Output the [x, y] coordinate of the center of the cell containing the given text.  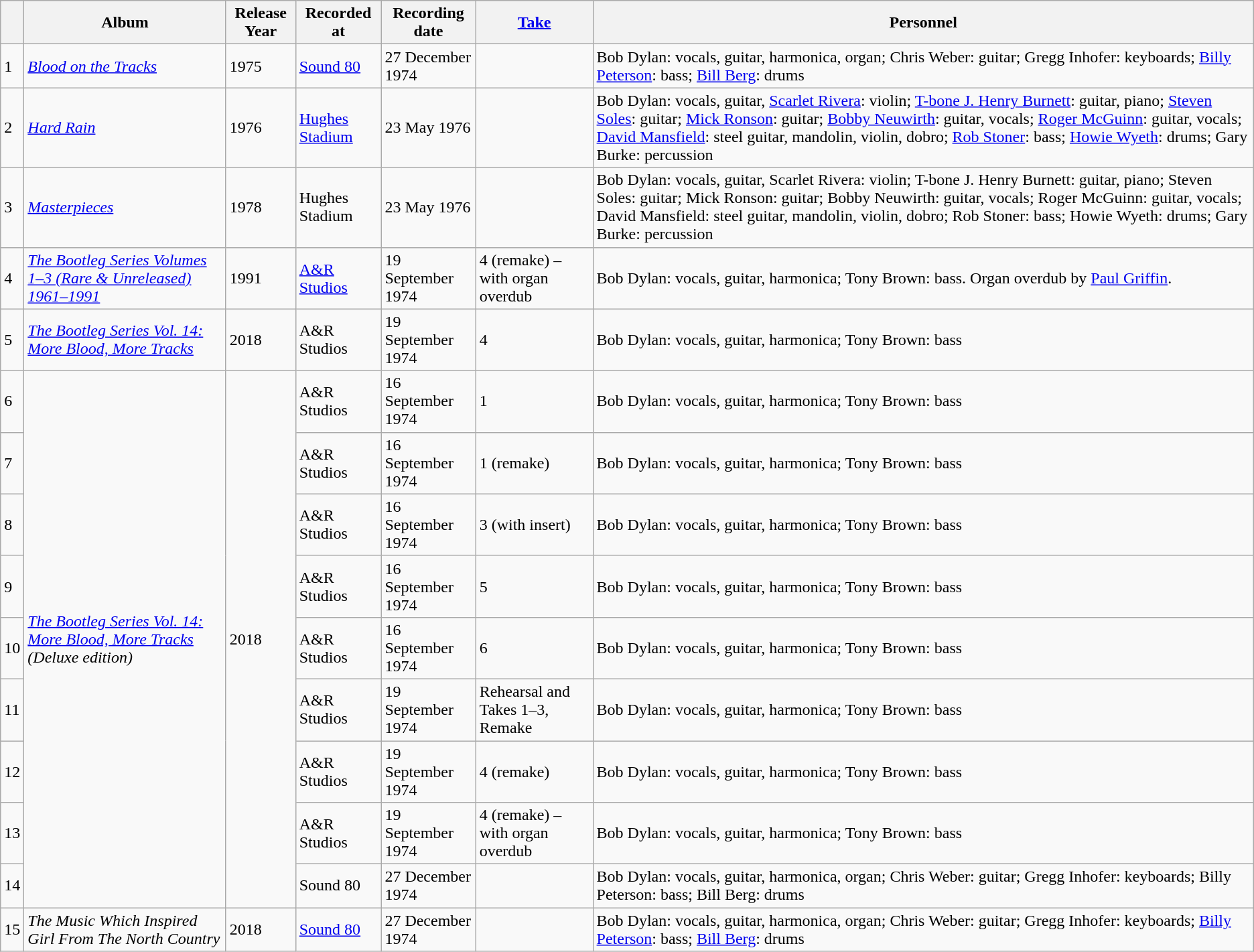
The Music Which Inspired Girl From The North Country [125, 930]
9 [12, 586]
The Bootleg Series Volumes 1–3 (Rare & Unreleased) 1961–1991 [125, 278]
Album [125, 23]
13 [12, 833]
Recorded at [338, 23]
Personnel [923, 23]
3 [12, 208]
Masterpieces [125, 208]
1 (remake) [535, 463]
1976 [261, 127]
3 (with insert) [535, 525]
Release Year [261, 23]
1975 [261, 66]
8 [12, 525]
14 [12, 886]
Blood on the Tracks [125, 66]
11 [12, 709]
10 [12, 648]
Take [535, 23]
Bob Dylan: vocals, guitar, harmonica; Tony Brown: bass. Organ overdub by Paul Griffin. [923, 278]
2 [12, 127]
Rehearsal and Takes 1–3, Remake [535, 709]
1991 [261, 278]
4 (remake) [535, 772]
Recording date [429, 23]
The Bootleg Series Vol. 14: More Blood, More Tracks [125, 340]
12 [12, 772]
Hard Rain [125, 127]
The Bootleg Series Vol. 14: More Blood, More Tracks (Deluxe edition) [125, 639]
7 [12, 463]
15 [12, 930]
1978 [261, 208]
